Determine the (X, Y) coordinate at the center of the cell enclosing the given text.  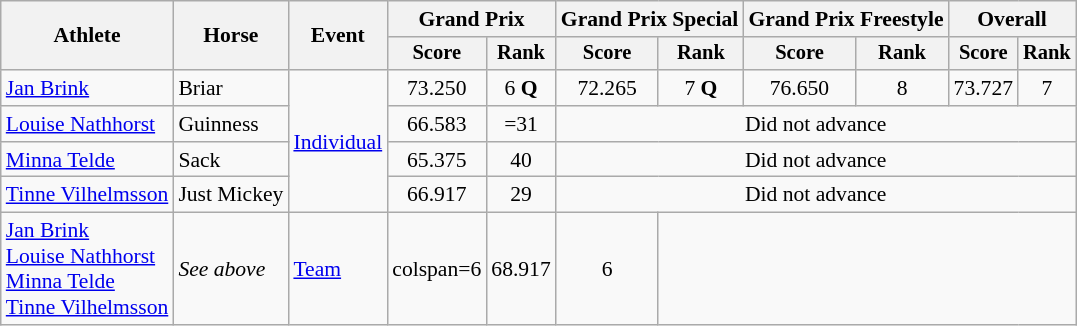
6 (608, 269)
76.650 (799, 88)
Jan Brink (88, 88)
73.727 (984, 88)
73.250 (436, 88)
Briar (230, 88)
Jan BrinkLouise NathhorstMinna TeldeTinne Vilhelmsson (88, 269)
Grand Prix (472, 19)
7 (1047, 88)
Sack (230, 160)
66.917 (436, 195)
68.917 (520, 269)
Athlete (88, 36)
72.265 (608, 88)
8 (902, 88)
See above (230, 269)
Overall (1012, 19)
40 (520, 160)
66.583 (436, 124)
Louise Nathhorst (88, 124)
6 Q (520, 88)
Grand Prix Freestyle (846, 19)
Guinness (230, 124)
29 (520, 195)
7 Q (700, 88)
Individual (338, 141)
65.375 (436, 160)
Team (338, 269)
Just Mickey (230, 195)
colspan=6 (436, 269)
=31 (520, 124)
Minna Telde (88, 160)
Horse (230, 36)
Grand Prix Special (650, 19)
Tinne Vilhelmsson (88, 195)
Event (338, 36)
